Identify which cell holds the provided text, then report its (X, Y) central coordinate. 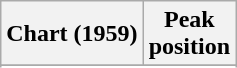
Peakposition (189, 34)
Chart (1959) (72, 34)
